Output the [x, y] coordinate of the center of the cell containing the given text.  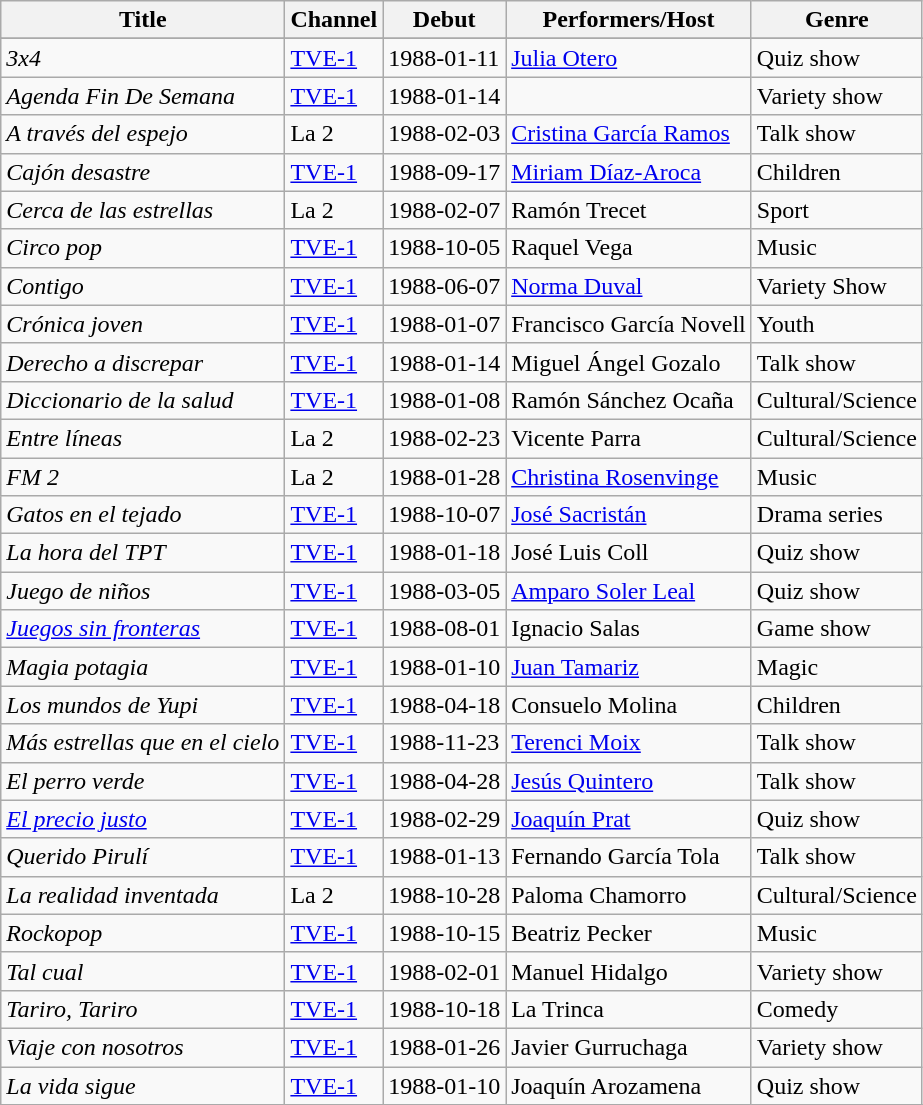
Variety Show [836, 286]
1988-08-01 [444, 629]
Viaje con nosotros [143, 1047]
1988-01-28 [444, 477]
Ramón Trecet [629, 210]
Magia potagia [143, 667]
Drama series [836, 515]
El perro verde [143, 781]
Cristina García Ramos [629, 134]
A través del espejo [143, 134]
Cajón desastre [143, 172]
1988-01-08 [444, 400]
Jesús Quintero [629, 781]
1988-01-13 [444, 857]
Sport [836, 210]
Más estrellas que en el cielo [143, 743]
Performers/Host [629, 20]
La hora del TPT [143, 553]
1988-03-05 [444, 591]
Christina Rosenvinge [629, 477]
La Trinca [629, 1009]
Crónica joven [143, 324]
La realidad inventada [143, 895]
1988-10-18 [444, 1009]
Youth [836, 324]
Francisco García Novell [629, 324]
Tal cual [143, 971]
Gatos en el tejado [143, 515]
Querido Pirulí [143, 857]
1988-10-05 [444, 248]
Norma Duval [629, 286]
FM 2 [143, 477]
Julia Otero [629, 58]
Miriam Díaz-Aroca [629, 172]
Entre líneas [143, 438]
Juego de niños [143, 591]
1988-10-28 [444, 895]
Miguel Ángel Gozalo [629, 362]
Debut [444, 20]
1988-04-28 [444, 781]
Rockopop [143, 933]
3x4 [143, 58]
Javier Gurruchaga [629, 1047]
Ramón Sánchez Ocaña [629, 400]
Contigo [143, 286]
Game show [836, 629]
1988-10-07 [444, 515]
1988-01-11 [444, 58]
Tariro, Tariro [143, 1009]
Magic [836, 667]
1988-11-23 [444, 743]
1988-04-18 [444, 705]
1988-01-26 [444, 1047]
Ignacio Salas [629, 629]
Title [143, 20]
Terenci Moix [629, 743]
La vida sigue [143, 1085]
Paloma Chamorro [629, 895]
José Luis Coll [629, 553]
Derecho a discrepar [143, 362]
Vicente Parra [629, 438]
1988-02-29 [444, 819]
1988-01-07 [444, 324]
Juegos sin fronteras [143, 629]
Joaquín Arozamena [629, 1085]
Genre [836, 20]
1988-02-07 [444, 210]
Comedy [836, 1009]
1988-02-01 [444, 971]
Raquel Vega [629, 248]
Beatriz Pecker [629, 933]
Fernando García Tola [629, 857]
Juan Tamariz [629, 667]
Consuelo Molina [629, 705]
Agenda Fin De Semana [143, 96]
Diccionario de la salud [143, 400]
Los mundos de Yupi [143, 705]
Joaquín Prat [629, 819]
1988-02-03 [444, 134]
1988-02-23 [444, 438]
Cerca de las estrellas [143, 210]
El precio justo [143, 819]
1988-10-15 [444, 933]
José Sacristán [629, 515]
Channel [334, 20]
1988-09-17 [444, 172]
1988-01-18 [444, 553]
1988-06-07 [444, 286]
Manuel Hidalgo [629, 971]
Circo pop [143, 248]
Amparo Soler Leal [629, 591]
